Find where the given text appears and provide that cell's center as (x, y) coordinate. 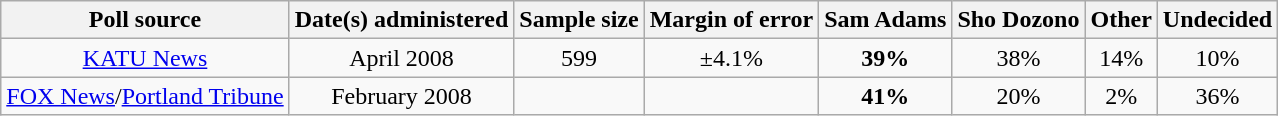
FOX News/Portland Tribune (145, 96)
2% (1121, 96)
KATU News (145, 58)
39% (886, 58)
April 2008 (402, 58)
Sam Adams (886, 20)
February 2008 (402, 96)
10% (1217, 58)
599 (579, 58)
14% (1121, 58)
36% (1217, 96)
Sho Dozono (1018, 20)
Margin of error (732, 20)
Poll source (145, 20)
41% (886, 96)
38% (1018, 58)
Sample size (579, 20)
20% (1018, 96)
Date(s) administered (402, 20)
Other (1121, 20)
Undecided (1217, 20)
±4.1% (732, 58)
